Return [x, y] of the center of cell containing provided text 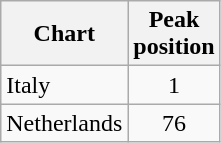
Netherlands [64, 123]
Chart [64, 34]
1 [174, 85]
76 [174, 123]
Italy [64, 85]
Peakposition [174, 34]
